Find where the given text appears and provide that cell's center as (X, Y) coordinate. 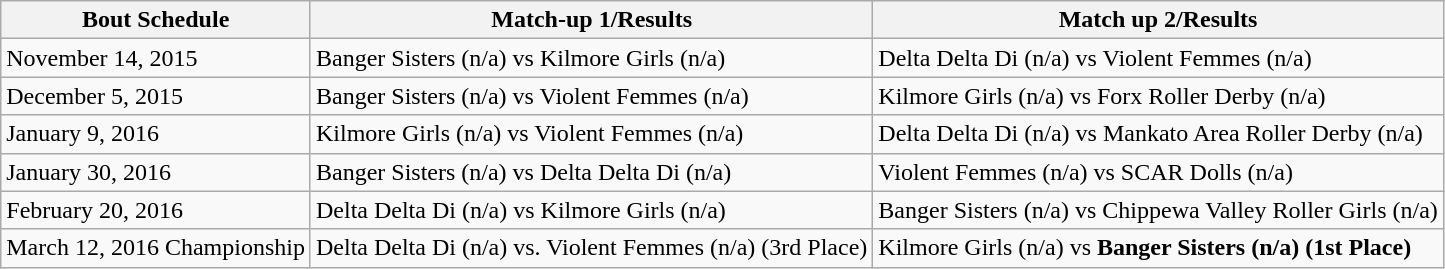
Delta Delta Di (n/a) vs Kilmore Girls (n/a) (591, 210)
Banger Sisters (n/a) vs Delta Delta Di (n/a) (591, 172)
Banger Sisters (n/a) vs Kilmore Girls (n/a) (591, 58)
Delta Delta Di (n/a) vs Violent Femmes (n/a) (1158, 58)
March 12, 2016 Championship (156, 248)
Banger Sisters (n/a) vs Chippewa Valley Roller Girls (n/a) (1158, 210)
January 30, 2016 (156, 172)
Kilmore Girls (n/a) vs Forx Roller Derby (n/a) (1158, 96)
Violent Femmes (n/a) vs SCAR Dolls (n/a) (1158, 172)
Match-up 1/Results (591, 20)
Kilmore Girls (n/a) vs Violent Femmes (n/a) (591, 134)
November 14, 2015 (156, 58)
Delta Delta Di (n/a) vs. Violent Femmes (n/a) (3rd Place) (591, 248)
Bout Schedule (156, 20)
Match up 2/Results (1158, 20)
Banger Sisters (n/a) vs Violent Femmes (n/a) (591, 96)
December 5, 2015 (156, 96)
Kilmore Girls (n/a) vs Banger Sisters (n/a) (1st Place) (1158, 248)
January 9, 2016 (156, 134)
Delta Delta Di (n/a) vs Mankato Area Roller Derby (n/a) (1158, 134)
February 20, 2016 (156, 210)
